Identify which cell holds the provided text, then report its (X, Y) central coordinate. 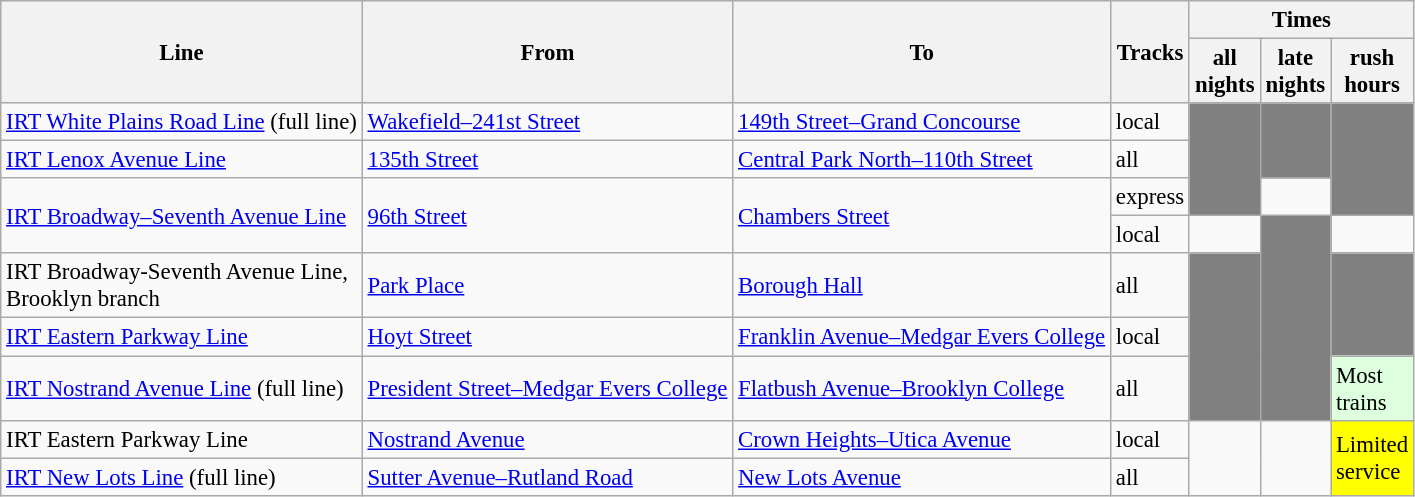
Sutter Avenue–Rutland Road (548, 477)
President Street–Medgar Evers College (548, 388)
From (548, 52)
late nights (1296, 72)
To (922, 52)
96th Street (548, 216)
Franklin Avenue–Medgar Evers College (922, 337)
Chambers Street (922, 216)
Times (1301, 20)
Wakefield–241st Street (548, 122)
Most trains (1372, 388)
all nights (1224, 72)
IRT Nostrand Avenue Line (full line) (182, 388)
New Lots Avenue (922, 477)
IRT Lenox Avenue Line (182, 160)
Tracks (1150, 52)
IRT White Plains Road Line (full line) (182, 122)
Line (182, 52)
express (1150, 197)
IRT Broadway-Seventh Avenue Line,Brooklyn branch (182, 286)
Limited service (1372, 458)
Nostrand Avenue (548, 439)
Flatbush Avenue–Brooklyn College (922, 388)
149th Street–Grand Concourse (922, 122)
IRT Broadway–Seventh Avenue Line (182, 216)
Hoyt Street (548, 337)
IRT New Lots Line (full line) (182, 477)
135th Street (548, 160)
rush hours (1372, 72)
Central Park North–110th Street (922, 160)
Crown Heights–Utica Avenue (922, 439)
Borough Hall (922, 286)
Park Place (548, 286)
